Search for the cell housing the specified text and yield its [x, y] center coordinate. 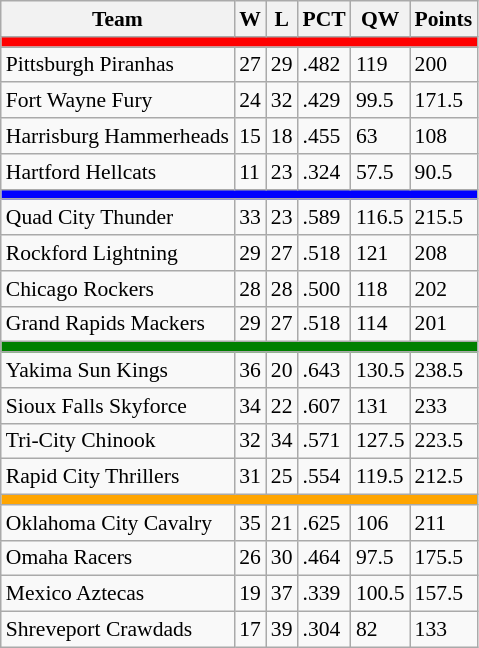
Yakima Sun Kings [118, 370]
39 [282, 630]
PCT [324, 19]
Pittsburgh Piranhas [118, 65]
99.5 [380, 101]
21 [282, 523]
233 [444, 406]
114 [380, 324]
106 [380, 523]
131 [380, 406]
100.5 [380, 594]
Hartford Hellcats [118, 172]
11 [250, 172]
30 [282, 558]
208 [444, 253]
.554 [324, 477]
Tri-City Chinook [118, 441]
.625 [324, 523]
L [282, 19]
119 [380, 65]
36 [250, 370]
.482 [324, 65]
.324 [324, 172]
.455 [324, 136]
57.5 [380, 172]
Points [444, 19]
18 [282, 136]
35 [250, 523]
133 [444, 630]
25 [282, 477]
108 [444, 136]
20 [282, 370]
15 [250, 136]
201 [444, 324]
63 [380, 136]
37 [282, 594]
Team [118, 19]
Fort Wayne Fury [118, 101]
.339 [324, 594]
Sioux Falls Skyforce [118, 406]
211 [444, 523]
17 [250, 630]
W [250, 19]
175.5 [444, 558]
223.5 [444, 441]
.464 [324, 558]
Harrisburg Hammerheads [118, 136]
Oklahoma City Cavalry [118, 523]
24 [250, 101]
121 [380, 253]
.589 [324, 218]
118 [380, 289]
215.5 [444, 218]
33 [250, 218]
.304 [324, 630]
QW [380, 19]
157.5 [444, 594]
212.5 [444, 477]
82 [380, 630]
22 [282, 406]
.571 [324, 441]
.429 [324, 101]
200 [444, 65]
26 [250, 558]
119.5 [380, 477]
202 [444, 289]
Grand Rapids Mackers [118, 324]
Quad City Thunder [118, 218]
171.5 [444, 101]
127.5 [380, 441]
97.5 [380, 558]
130.5 [380, 370]
.500 [324, 289]
116.5 [380, 218]
Rapid City Thrillers [118, 477]
Chicago Rockers [118, 289]
Mexico Aztecas [118, 594]
.607 [324, 406]
Shreveport Crawdads [118, 630]
Omaha Racers [118, 558]
238.5 [444, 370]
90.5 [444, 172]
31 [250, 477]
.643 [324, 370]
19 [250, 594]
Rockford Lightning [118, 253]
